For the text-containing cell, return its midpoint in (X, Y) coordinate format. 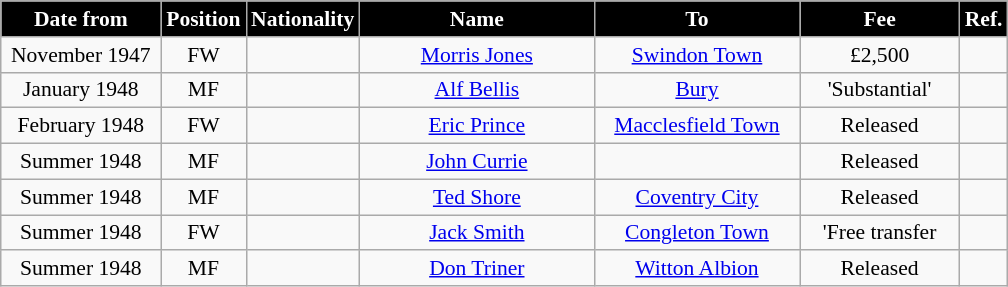
Don Triner (476, 269)
Alf Bellis (476, 90)
Macclesfield Town (696, 126)
Morris Jones (476, 55)
'Substantial' (880, 90)
Coventry City (696, 197)
'Free transfer (880, 233)
Ref. (984, 19)
Position (204, 19)
Congleton Town (696, 233)
February 1948 (81, 126)
Fee (880, 19)
November 1947 (81, 55)
Eric Prince (476, 126)
January 1948 (81, 90)
Nationality (302, 19)
To (696, 19)
Witton Albion (696, 269)
Swindon Town (696, 55)
Bury (696, 90)
Name (476, 19)
£2,500 (880, 55)
Ted Shore (476, 197)
Date from (81, 19)
Jack Smith (476, 233)
John Currie (476, 162)
